Return [x, y] of the center of cell containing provided text 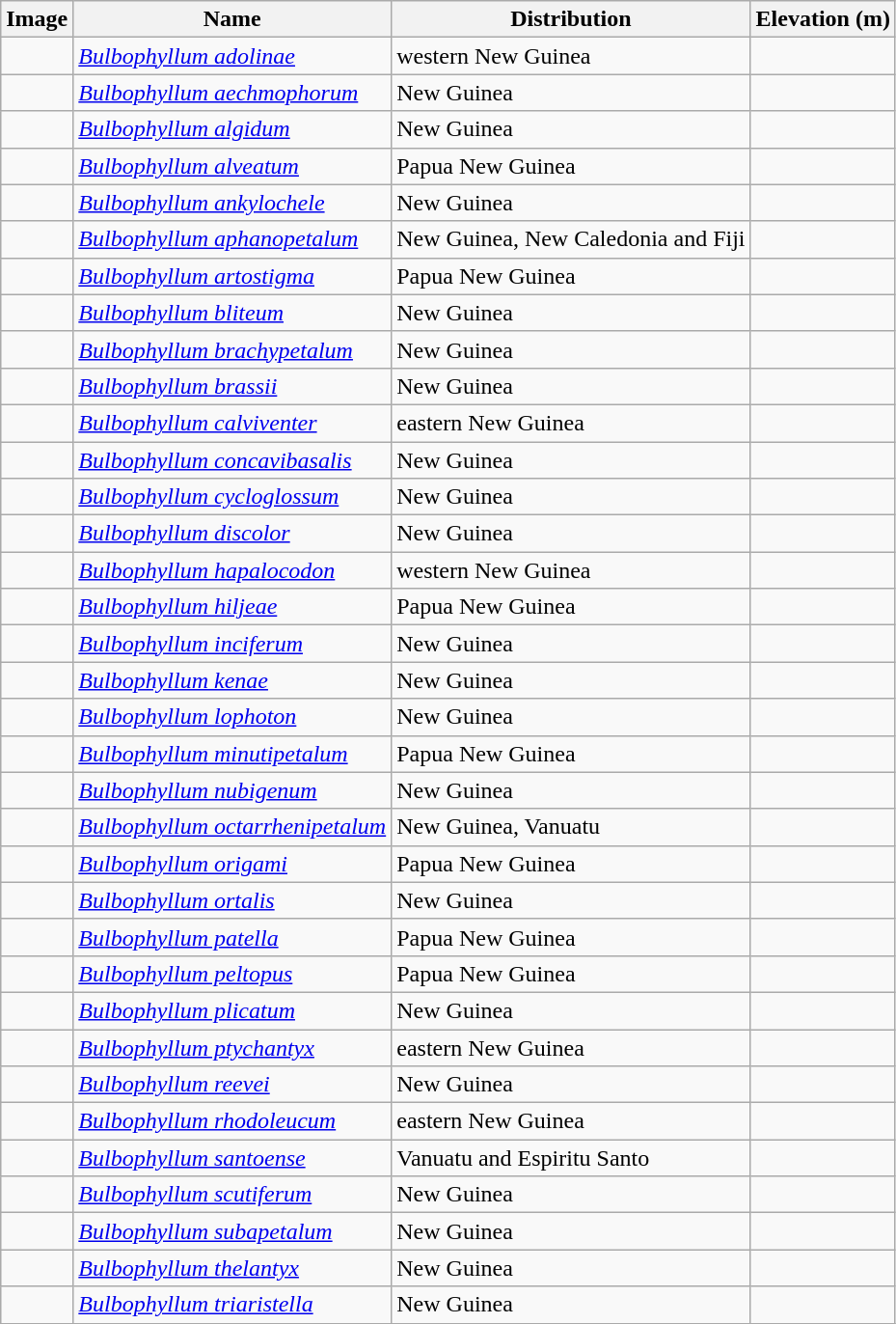
Bulbophyllum plicatum [232, 1010]
Bulbophyllum calviventer [232, 423]
Bulbophyllum brassii [232, 386]
Bulbophyllum peltopus [232, 974]
Bulbophyllum subapetalum [232, 1231]
Elevation (m) [823, 19]
Bulbophyllum scutiferum [232, 1195]
Bulbophyllum aphanopetalum [232, 239]
Image [37, 19]
Bulbophyllum cycloglossum [232, 497]
Bulbophyllum ortalis [232, 900]
Bulbophyllum minutipetalum [232, 754]
Bulbophyllum octarrhenipetalum [232, 827]
Bulbophyllum thelantyx [232, 1268]
Bulbophyllum adolinae [232, 56]
Bulbophyllum nubigenum [232, 790]
Bulbophyllum kenae [232, 680]
New Guinea, Vanuatu [571, 827]
Bulbophyllum ankylochele [232, 203]
Bulbophyllum aechmophorum [232, 93]
Bulbophyllum ptychantyx [232, 1047]
Bulbophyllum hapalocodon [232, 570]
Bulbophyllum concavibasalis [232, 460]
Bulbophyllum inciferum [232, 644]
Name [232, 19]
Bulbophyllum origami [232, 864]
Bulbophyllum patella [232, 937]
Bulbophyllum bliteum [232, 313]
Bulbophyllum hiljeae [232, 607]
Vanuatu and Espiritu Santo [571, 1158]
Bulbophyllum rhodoleucum [232, 1121]
Bulbophyllum algidum [232, 129]
Bulbophyllum lophoton [232, 717]
Bulbophyllum reevei [232, 1085]
Bulbophyllum discolor [232, 534]
Bulbophyllum alveatum [232, 166]
Bulbophyllum santoense [232, 1158]
Bulbophyllum artostigma [232, 276]
Bulbophyllum brachypetalum [232, 349]
Distribution [571, 19]
Bulbophyllum triaristella [232, 1305]
New Guinea, New Caledonia and Fiji [571, 239]
